Identify which cell holds the provided text, then report its (X, Y) central coordinate. 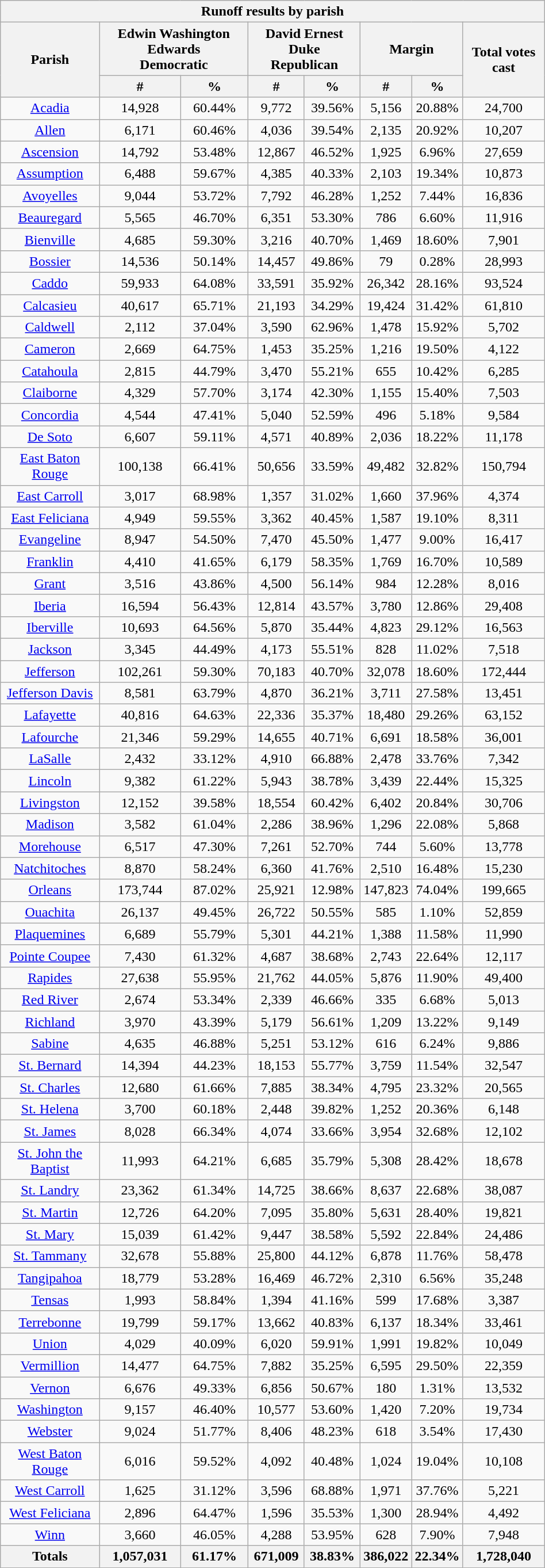
47.41% (214, 415)
1,388 (386, 934)
West Baton Rouge (50, 1462)
22.68% (437, 1191)
4,949 (140, 518)
35.79% (332, 1161)
40.48% (332, 1462)
2,036 (386, 437)
19,734 (504, 1410)
6,676 (140, 1387)
21,346 (140, 737)
5,702 (504, 327)
1,478 (386, 327)
59.55% (214, 518)
2,815 (140, 371)
42.30% (332, 393)
15.40% (437, 393)
Rapides (50, 978)
93,524 (504, 283)
Parish (50, 60)
3,590 (276, 327)
Madison (50, 825)
1,300 (386, 1513)
59.52% (214, 1462)
59.11% (214, 437)
18,554 (276, 803)
29.12% (437, 627)
20.88% (437, 108)
65.71% (214, 306)
9,772 (276, 108)
Tensas (50, 1300)
61.42% (214, 1234)
11.54% (437, 1066)
49.45% (214, 912)
36,001 (504, 737)
10,589 (504, 562)
37.76% (437, 1491)
8,637 (386, 1191)
60.44% (214, 108)
1,587 (386, 518)
4,870 (276, 693)
1,420 (386, 1410)
38.83% (332, 1556)
6,685 (276, 1161)
11.02% (437, 649)
4,685 (140, 239)
2,743 (386, 956)
6,171 (140, 130)
38.58% (332, 1234)
2,339 (276, 999)
St. Mary (50, 1234)
6,016 (140, 1462)
4,410 (140, 562)
Livingston (50, 803)
1,993 (140, 1300)
60.42% (332, 803)
Red River (50, 999)
9,024 (140, 1432)
44.79% (214, 371)
7,261 (276, 846)
616 (386, 1044)
59.91% (332, 1344)
14,394 (140, 1066)
8,028 (140, 1131)
36.21% (332, 693)
18,480 (386, 715)
14,477 (140, 1365)
St. James (50, 1131)
22,336 (276, 715)
984 (386, 583)
5,631 (386, 1212)
14,792 (140, 152)
Plaquemines (50, 934)
38.78% (332, 781)
32,678 (140, 1256)
39.58% (214, 803)
1,453 (276, 349)
Lafourche (50, 737)
19.10% (437, 518)
2,674 (140, 999)
6,488 (140, 174)
20.92% (437, 130)
38.66% (332, 1191)
16,417 (504, 540)
6.56% (437, 1278)
4,492 (504, 1513)
Iberville (50, 627)
8,947 (140, 540)
10,577 (276, 1410)
671,009 (276, 1556)
17.68% (437, 1300)
3,954 (386, 1131)
55.21% (332, 371)
25,921 (276, 890)
26,342 (386, 283)
43.39% (214, 1021)
Claiborne (50, 393)
17,430 (504, 1432)
1,296 (386, 825)
2,896 (140, 1513)
40.71% (332, 737)
3,700 (140, 1109)
53.72% (214, 196)
Tangipahoa (50, 1278)
35.44% (332, 627)
15,325 (504, 781)
28.94% (437, 1513)
53.28% (214, 1278)
Concordia (50, 415)
9,044 (140, 196)
12.28% (437, 583)
335 (386, 999)
Catahoula (50, 371)
53.60% (332, 1410)
11,990 (504, 934)
12,867 (276, 152)
64.47% (214, 1513)
6,351 (276, 218)
6,137 (386, 1322)
21,193 (276, 306)
12.86% (437, 605)
Cameron (50, 349)
23,362 (140, 1191)
5,868 (504, 825)
40.89% (332, 437)
68.88% (332, 1491)
5,870 (276, 627)
9,382 (140, 781)
LaSalle (50, 759)
9,157 (140, 1410)
33.59% (332, 466)
16.48% (437, 868)
64.21% (214, 1161)
40,816 (140, 715)
2,510 (386, 868)
59.17% (214, 1322)
22.84% (437, 1234)
5,013 (504, 999)
27.58% (437, 693)
46.88% (214, 1044)
40.83% (332, 1322)
66.88% (332, 759)
4,036 (276, 130)
32.68% (437, 1131)
28,993 (504, 261)
24,700 (504, 108)
35.80% (332, 1212)
4,029 (140, 1344)
628 (386, 1535)
13,778 (504, 846)
5,876 (386, 978)
5,040 (276, 415)
1,216 (386, 349)
West Feliciana (50, 1513)
27,638 (140, 978)
7,095 (276, 1212)
7,885 (276, 1088)
14,457 (276, 261)
12,726 (140, 1212)
61.32% (214, 956)
Margin (412, 49)
Evangeline (50, 540)
Jackson (50, 649)
Webster (50, 1432)
22.64% (437, 956)
1,728,040 (504, 1556)
61.22% (214, 781)
16,469 (276, 1278)
1,991 (386, 1344)
50.67% (332, 1387)
Richland (50, 1021)
46.52% (332, 152)
28.16% (437, 283)
Bienville (50, 239)
1,057,031 (140, 1556)
2,310 (386, 1278)
46.66% (332, 999)
18,779 (140, 1278)
16,563 (504, 627)
4,374 (504, 496)
35.53% (332, 1513)
31.42% (437, 306)
5,565 (140, 218)
39.54% (332, 130)
3,759 (386, 1066)
50,656 (276, 466)
5,179 (276, 1021)
32,078 (386, 672)
31.12% (214, 1491)
61.17% (214, 1556)
St. Martin (50, 1212)
10,049 (504, 1344)
6,360 (276, 868)
6,148 (504, 1109)
6,517 (140, 846)
4,385 (276, 174)
4,092 (276, 1462)
12,814 (276, 605)
3,970 (140, 1021)
18.22% (437, 437)
10.42% (437, 371)
18,678 (504, 1161)
7,470 (276, 540)
63,152 (504, 715)
1.31% (437, 1387)
4,544 (140, 415)
6,689 (140, 934)
9,584 (504, 415)
55.79% (214, 934)
41.76% (332, 868)
3,362 (276, 518)
3,216 (276, 239)
44.12% (332, 1256)
100,138 (140, 466)
Jefferson (50, 672)
7,518 (504, 649)
63.79% (214, 693)
4,910 (276, 759)
Vermillion (50, 1365)
18.34% (437, 1322)
19.82% (437, 1344)
11.90% (437, 978)
3,582 (140, 825)
0.28% (437, 261)
38,087 (504, 1191)
Ouachita (50, 912)
1.10% (437, 912)
618 (386, 1432)
29.26% (437, 715)
Washington (50, 1410)
13,532 (504, 1387)
44.05% (332, 978)
3,660 (140, 1535)
180 (386, 1387)
56.43% (214, 605)
58.84% (214, 1300)
1,469 (386, 239)
59.67% (214, 174)
43.86% (214, 583)
3,516 (140, 583)
37.04% (214, 327)
Lincoln (50, 781)
64.56% (214, 627)
172,444 (504, 672)
58.35% (332, 562)
St. Helena (50, 1109)
40.45% (332, 518)
St. Landry (50, 1191)
59.29% (214, 737)
50.14% (214, 261)
Assumption (50, 174)
61.04% (214, 825)
21,762 (276, 978)
31.02% (332, 496)
53.34% (214, 999)
60.46% (214, 130)
7,430 (140, 956)
Natchitoches (50, 868)
3,345 (140, 649)
1,357 (276, 496)
56.61% (332, 1021)
655 (386, 371)
3.54% (437, 1432)
Pointe Coupee (50, 956)
9,447 (276, 1234)
11,993 (140, 1161)
2,112 (140, 327)
147,823 (386, 890)
12,117 (504, 956)
St. Tammany (50, 1256)
Terrebonne (50, 1322)
34.29% (332, 306)
2,135 (386, 130)
Caldwell (50, 327)
22.08% (437, 825)
59,933 (140, 283)
68.98% (214, 496)
St. Charles (50, 1088)
2,448 (276, 1109)
22.34% (437, 1556)
199,665 (504, 890)
38.68% (332, 956)
6.96% (437, 152)
1,155 (386, 393)
Union (50, 1344)
10,108 (504, 1462)
De Soto (50, 437)
46.05% (214, 1535)
6,020 (276, 1344)
St. John the Baptist (50, 1161)
39.56% (332, 108)
35.92% (332, 283)
15,230 (504, 868)
1,394 (276, 1300)
15,039 (140, 1234)
44.23% (214, 1066)
12,102 (504, 1131)
64.63% (214, 715)
44.21% (332, 934)
55.95% (214, 978)
3,596 (276, 1491)
64.20% (214, 1212)
3,174 (276, 393)
East Feliciana (50, 518)
33.76% (437, 759)
7,792 (276, 196)
53.48% (214, 152)
46.28% (332, 196)
9,886 (504, 1044)
10,207 (504, 130)
7,342 (504, 759)
53.95% (332, 1535)
Allen (50, 130)
52,859 (504, 912)
11.58% (437, 934)
Bossier (50, 261)
19.50% (437, 349)
38.34% (332, 1088)
22.44% (437, 781)
37.96% (437, 496)
Franklin (50, 562)
16,594 (140, 605)
61,810 (504, 306)
20.84% (437, 803)
61.66% (214, 1088)
David Ernest DukeRepublican (305, 49)
6.24% (437, 1044)
43.57% (332, 605)
33.66% (332, 1131)
28.40% (437, 1212)
386,022 (386, 1556)
173,744 (140, 890)
45.50% (332, 540)
599 (386, 1300)
13,451 (504, 693)
48.23% (332, 1432)
6,179 (276, 562)
2,286 (276, 825)
79 (386, 261)
23.32% (437, 1088)
44.49% (214, 649)
13,662 (276, 1322)
9.00% (437, 540)
496 (386, 415)
10,693 (140, 627)
22,359 (504, 1365)
3,439 (386, 781)
18.58% (437, 737)
7.44% (437, 196)
Avoyelles (50, 196)
8,016 (504, 583)
4,687 (276, 956)
38.96% (332, 825)
744 (386, 846)
4,074 (276, 1131)
58,478 (504, 1256)
4,329 (140, 393)
8,581 (140, 693)
25,800 (276, 1256)
66.34% (214, 1131)
12,152 (140, 803)
Grant (50, 583)
50.55% (332, 912)
19.04% (437, 1462)
Morehouse (50, 846)
53.12% (332, 1044)
1,477 (386, 540)
1,660 (386, 496)
10,873 (504, 174)
Caddo (50, 283)
40,617 (140, 306)
11,178 (504, 437)
150,794 (504, 466)
8,870 (140, 868)
19,821 (504, 1212)
7,882 (276, 1365)
46.40% (214, 1410)
20,565 (504, 1088)
27,659 (504, 152)
4,795 (386, 1088)
51.77% (214, 1432)
St. Bernard (50, 1066)
5,221 (504, 1491)
32.82% (437, 466)
Winn (50, 1535)
786 (386, 218)
57.70% (214, 393)
74.04% (437, 890)
7,948 (504, 1535)
Ascension (50, 152)
19,424 (386, 306)
3,780 (386, 605)
53.30% (332, 218)
6,607 (140, 437)
7,503 (504, 393)
14,725 (276, 1191)
64.08% (214, 283)
11.76% (437, 1256)
13.22% (437, 1021)
2,478 (386, 759)
40.09% (214, 1344)
29.50% (437, 1365)
26,722 (276, 912)
5,156 (386, 108)
7.20% (437, 1410)
41.16% (332, 1300)
828 (386, 649)
35,248 (504, 1278)
49,400 (504, 978)
4,500 (276, 583)
1,209 (386, 1021)
33,461 (504, 1322)
7,901 (504, 239)
24,486 (504, 1234)
19,799 (140, 1322)
Acadia (50, 108)
19.34% (437, 174)
2,432 (140, 759)
1,769 (386, 562)
4,288 (276, 1535)
39.82% (332, 1109)
4,823 (386, 627)
Runoff results by parish (272, 12)
33.12% (214, 759)
49.86% (332, 261)
14,928 (140, 108)
47.30% (214, 846)
7.90% (437, 1535)
6.60% (437, 218)
14,536 (140, 261)
5,943 (276, 781)
Iberia (50, 605)
1,925 (386, 152)
35.37% (332, 715)
9,149 (504, 1021)
60.18% (214, 1109)
6,595 (386, 1365)
Jefferson Davis (50, 693)
1,596 (276, 1513)
18,153 (276, 1066)
30,706 (504, 803)
3,387 (504, 1300)
8,406 (276, 1432)
20.36% (437, 1109)
5,301 (276, 934)
12,680 (140, 1088)
55.77% (332, 1066)
61.34% (214, 1191)
1,024 (386, 1462)
5,592 (386, 1234)
6.68% (437, 999)
26,137 (140, 912)
4,122 (504, 349)
52.70% (332, 846)
32,547 (504, 1066)
62.96% (332, 327)
1,625 (140, 1491)
585 (386, 912)
West Carroll (50, 1491)
5.60% (437, 846)
54.50% (214, 540)
4,571 (276, 437)
102,261 (140, 672)
5,251 (276, 1044)
12.98% (332, 890)
Vernon (50, 1387)
Beauregard (50, 218)
41.65% (214, 562)
6,691 (386, 737)
3,470 (276, 371)
28.42% (437, 1161)
16.70% (437, 562)
8,311 (504, 518)
1,971 (386, 1491)
29,408 (504, 605)
70,183 (276, 672)
6,878 (386, 1256)
49,482 (386, 466)
2,103 (386, 174)
Sabine (50, 1044)
14,655 (276, 737)
East Carroll (50, 496)
6,856 (276, 1387)
66.41% (214, 466)
6,402 (386, 803)
3,017 (140, 496)
40.33% (332, 174)
4,173 (276, 649)
5,308 (386, 1161)
49.33% (214, 1387)
East Baton Rouge (50, 466)
15.92% (437, 327)
55.88% (214, 1256)
3,711 (386, 693)
11,916 (504, 218)
Orleans (50, 890)
46.72% (332, 1278)
Lafayette (50, 715)
56.14% (332, 583)
58.24% (214, 868)
Total votes cast (504, 60)
46.70% (214, 218)
4,635 (140, 1044)
87.02% (214, 890)
2,669 (140, 349)
Totals (50, 1556)
Calcasieu (50, 306)
6,285 (504, 371)
55.51% (332, 649)
33,591 (276, 283)
Edwin Washington EdwardsDemocratic (174, 49)
16,836 (504, 196)
5.18% (437, 415)
52.59% (332, 415)
